Identify which cell holds the provided text, then report its (X, Y) central coordinate. 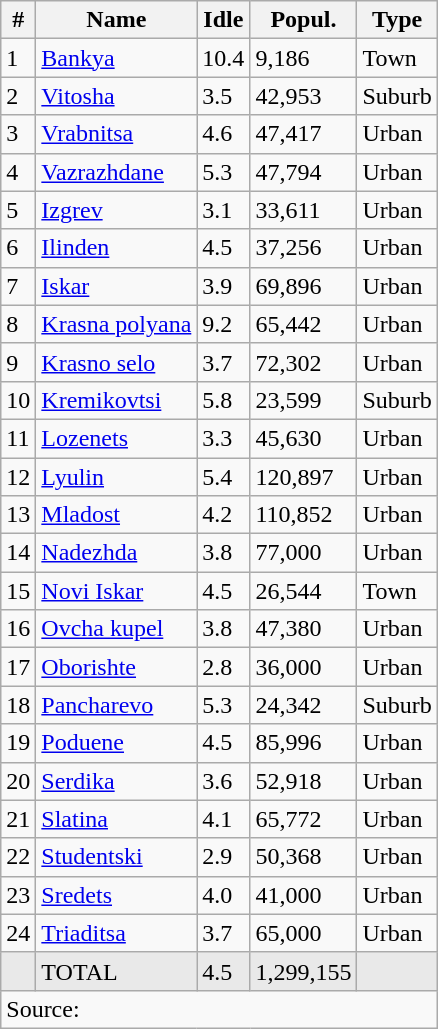
14 (18, 553)
Krasna polyana (116, 324)
Oborishte (116, 667)
Vitosha (116, 96)
85,996 (304, 743)
Nadezhda (116, 553)
65,772 (304, 819)
23,599 (304, 400)
3.1 (224, 210)
47,794 (304, 172)
72,302 (304, 362)
120,897 (304, 477)
9.2 (224, 324)
50,368 (304, 857)
10 (18, 400)
20 (18, 781)
Name (116, 20)
10.4 (224, 58)
Serdika (116, 781)
110,852 (304, 515)
24 (18, 933)
45,630 (304, 438)
26,544 (304, 591)
4.6 (224, 134)
36,000 (304, 667)
3 (18, 134)
9,186 (304, 58)
Idle (224, 20)
4 (18, 172)
Source: (220, 1009)
12 (18, 477)
Vazrazhdane (116, 172)
1 (18, 58)
19 (18, 743)
3.3 (224, 438)
Bankya (116, 58)
21 (18, 819)
Slatina (116, 819)
Pancharevo (116, 705)
Type (397, 20)
77,000 (304, 553)
5.4 (224, 477)
Ilinden (116, 248)
65,000 (304, 933)
Lyulin (116, 477)
Poduene (116, 743)
8 (18, 324)
47,380 (304, 629)
9 (18, 362)
3.9 (224, 286)
Sredets (116, 895)
15 (18, 591)
5.8 (224, 400)
24,342 (304, 705)
4.1 (224, 819)
Popul. (304, 20)
22 (18, 857)
3.6 (224, 781)
42,953 (304, 96)
65,442 (304, 324)
# (18, 20)
Kremikovtsi (116, 400)
37,256 (304, 248)
Novi Iskar (116, 591)
6 (18, 248)
16 (18, 629)
Ovcha kupel (116, 629)
Vrabnitsa (116, 134)
52,918 (304, 781)
3.5 (224, 96)
5 (18, 210)
23 (18, 895)
47,417 (304, 134)
Studentski (116, 857)
33,611 (304, 210)
Izgrev (116, 210)
17 (18, 667)
4.2 (224, 515)
69,896 (304, 286)
Mladost (116, 515)
13 (18, 515)
Krasno selo (116, 362)
1,299,155 (304, 971)
41,000 (304, 895)
7 (18, 286)
TOTAL (116, 971)
18 (18, 705)
2 (18, 96)
4.0 (224, 895)
Iskar (116, 286)
Lozenets (116, 438)
2.8 (224, 667)
2.9 (224, 857)
Triaditsa (116, 933)
11 (18, 438)
